For the text-containing cell, return its midpoint in [x, y] coordinate format. 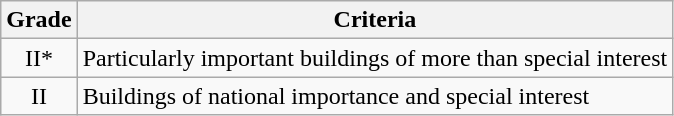
Criteria [375, 20]
Grade [39, 20]
II [39, 96]
Particularly important buildings of more than special interest [375, 58]
II* [39, 58]
Buildings of national importance and special interest [375, 96]
